Detect which cell encompasses the target text, then output its (x, y) center coordinate. 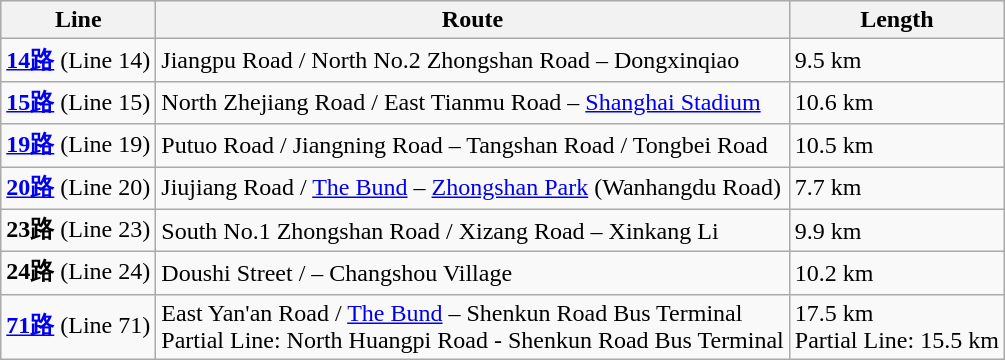
Doushi Street / – Changshou Village (473, 274)
10.6 km (896, 102)
24路 (Line 24) (78, 274)
10.2 km (896, 274)
Length (896, 20)
10.5 km (896, 146)
17.5 kmPartial Line: 15.5 km (896, 326)
Line (78, 20)
9.9 km (896, 230)
7.7 km (896, 188)
14路 (Line 14) (78, 60)
71路 (Line 71) (78, 326)
North Zhejiang Road / East Tianmu Road – Shanghai Stadium (473, 102)
Putuo Road / Jiangning Road – Tangshan Road / Tongbei Road (473, 146)
9.5 km (896, 60)
East Yan'an Road / The Bund – Shenkun Road Bus TerminalPartial Line: North Huangpi Road - Shenkun Road Bus Terminal (473, 326)
15路 (Line 15) (78, 102)
South No.1 Zhongshan Road / Xizang Road – Xinkang Li (473, 230)
20路 (Line 20) (78, 188)
Jiujiang Road / The Bund – Zhongshan Park (Wanhangdu Road) (473, 188)
19路 (Line 19) (78, 146)
Route (473, 20)
23路 (Line 23) (78, 230)
Jiangpu Road / North No.2 Zhongshan Road – Dongxinqiao (473, 60)
